Determine the (x, y) coordinate at the center of the cell enclosing the given text.  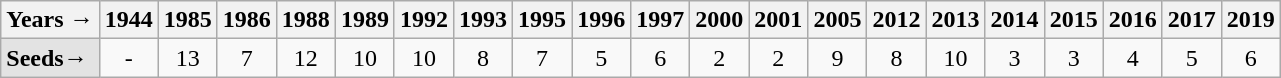
2019 (1250, 20)
2014 (1014, 20)
2013 (956, 20)
2015 (1074, 20)
2005 (838, 20)
9 (838, 58)
13 (188, 58)
1985 (188, 20)
2017 (1192, 20)
Seeds→ (50, 58)
Years → (50, 20)
2000 (720, 20)
12 (306, 58)
- (128, 58)
1997 (660, 20)
4 (1132, 58)
2012 (896, 20)
1986 (246, 20)
1988 (306, 20)
2016 (1132, 20)
1989 (364, 20)
2001 (778, 20)
1944 (128, 20)
1992 (424, 20)
1996 (602, 20)
1995 (542, 20)
1993 (484, 20)
